Return the [X, Y] coordinate for the center point of the cell that contains the specified text.  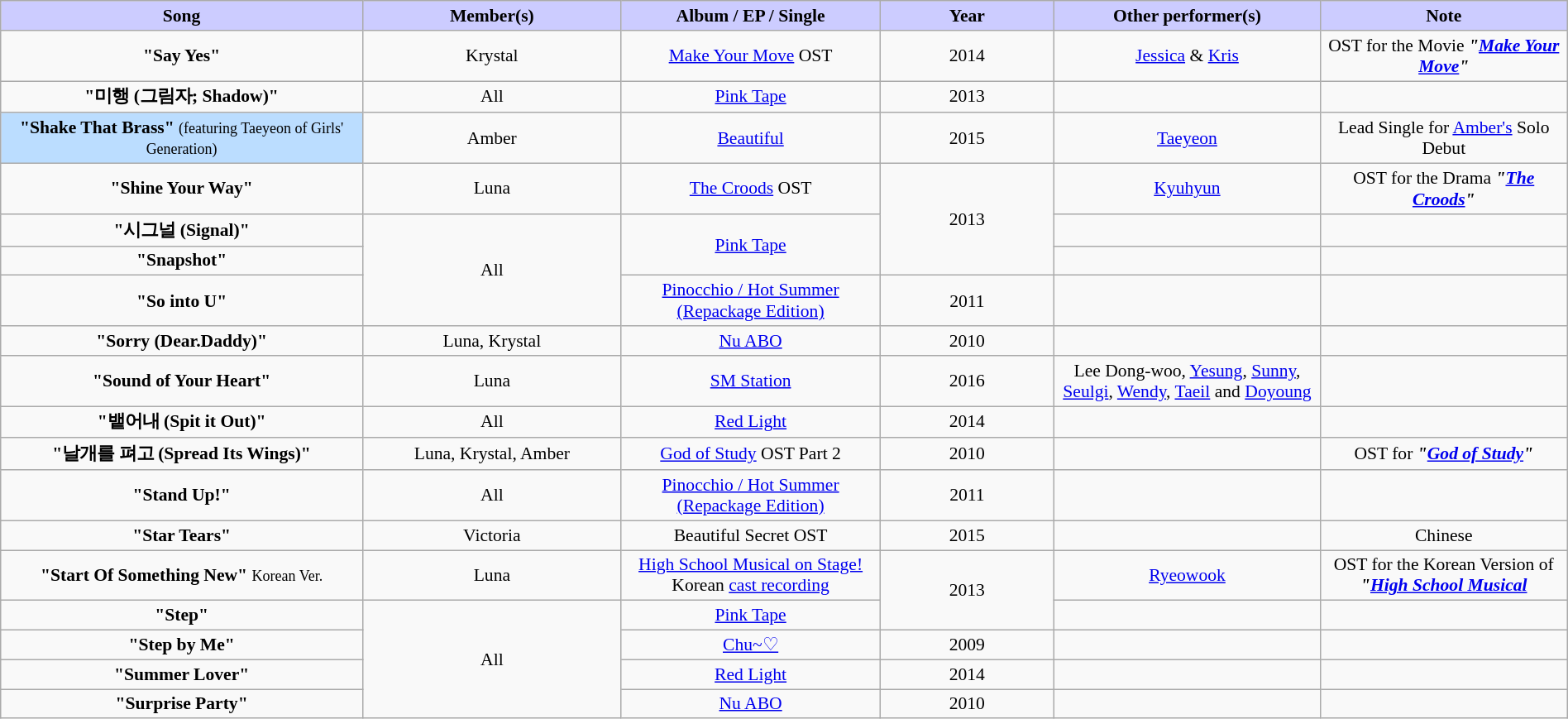
Other performer(s) [1188, 16]
"미행 (그림자; Shadow)" [182, 98]
"Shine Your Way" [182, 189]
Kyuhyun [1188, 189]
"Summer Lover" [182, 674]
High School Musical on Stage! Korean cast recording [751, 574]
Krystal [491, 55]
"Step" [182, 616]
Chu~♡ [751, 645]
Year [968, 16]
"시그널 (Signal)" [182, 230]
God of Study OST Part 2 [751, 453]
Beautiful Secret OST [751, 535]
Amber [491, 137]
Ryeowook [1188, 574]
"Star Tears" [182, 535]
Beautiful [751, 137]
2009 [968, 645]
Jessica & Kris [1188, 55]
OST for the Korean Version of "High School Musical [1444, 574]
The Croods OST [751, 189]
Victoria [491, 535]
"Sound of Your Heart" [182, 381]
Note [1444, 16]
OST for the Drama "The Croods" [1444, 189]
2016 [968, 381]
Member(s) [491, 16]
Album / EP / Single [751, 16]
Lee Dong-woo, Yesung, Sunny, Seulgi, Wendy, Taeil and Doyoung [1188, 381]
"Say Yes" [182, 55]
Chinese [1444, 535]
"Surprise Party" [182, 703]
"Step by Me" [182, 645]
"날개를 펴고 (Spread Its Wings)" [182, 453]
Song [182, 16]
OST for the Movie "Make Your Move" [1444, 55]
"Sorry (Dear.Daddy)" [182, 341]
OST for "God of Study" [1444, 453]
"Snapshot" [182, 261]
Make Your Move OST [751, 55]
SM Station [751, 381]
"뱉어내 (Spit it Out)" [182, 422]
"Start Of Something New" Korean Ver. [182, 574]
Lead Single for Amber's Solo Debut [1444, 137]
Taeyeon [1188, 137]
"Shake That Brass" (featuring Taeyeon of Girls' Generation) [182, 137]
Luna, Krystal [491, 341]
"Stand Up!" [182, 495]
Luna, Krystal, Amber [491, 453]
"So into U" [182, 301]
